Search for the cell housing the specified text and yield its (X, Y) center coordinate. 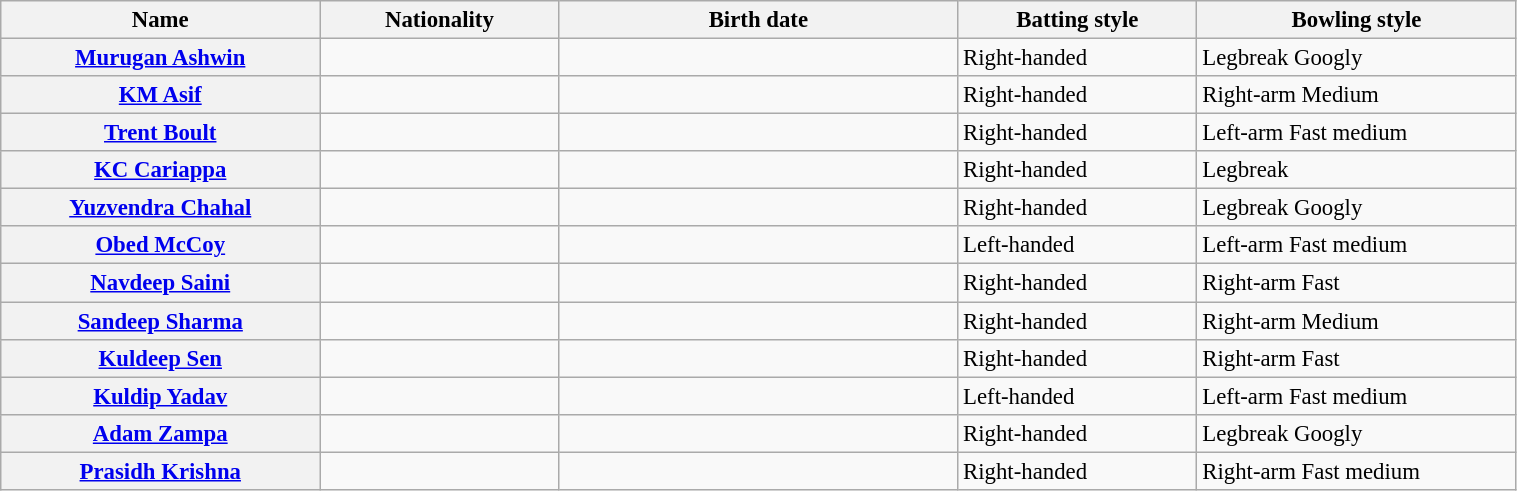
Kuldeep Sen (160, 358)
Obed McCoy (160, 245)
Prasidh Krishna (160, 471)
Sandeep Sharma (160, 321)
Navdeep Saini (160, 283)
Nationality (440, 20)
Batting style (1078, 20)
Adam Zampa (160, 433)
Trent Boult (160, 133)
Kuldip Yadav (160, 396)
Murugan Ashwin (160, 58)
Yuzvendra Chahal (160, 208)
Right-arm Fast medium (1356, 471)
KC Cariappa (160, 170)
Legbreak (1356, 170)
Birth date (758, 20)
Bowling style (1356, 20)
KM Asif (160, 95)
Name (160, 20)
